Extract the [x, y] coordinate from the center of the cell holding the provided text.  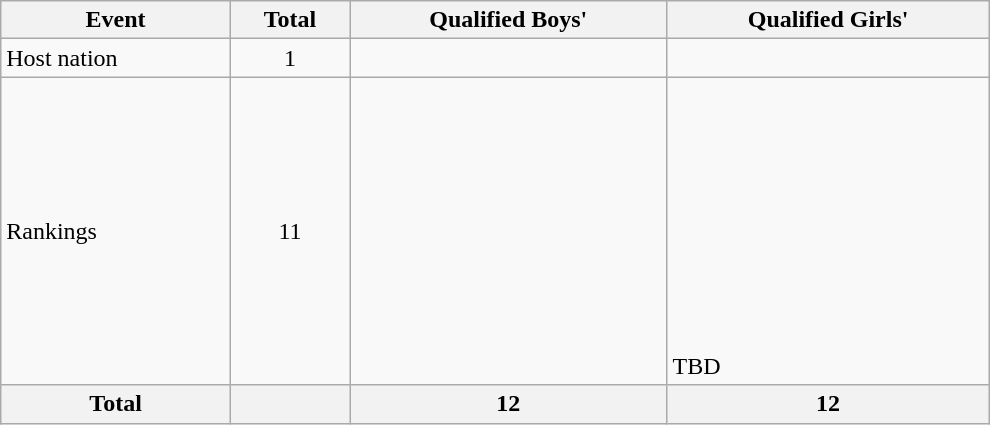
11 [290, 231]
Qualified Girls' [828, 20]
Event [116, 20]
TBD [828, 231]
Rankings [116, 231]
Qualified Boys' [508, 20]
Host nation [116, 58]
1 [290, 58]
